Search for the cell housing the specified text and yield its [x, y] center coordinate. 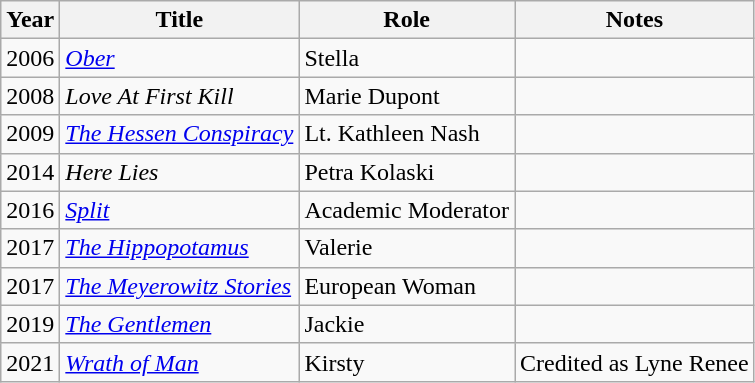
The Hippopotamus [180, 248]
Wrath of Man [180, 362]
The Hessen Conspiracy [180, 134]
2014 [30, 172]
2019 [30, 324]
Role [407, 20]
The Gentlemen [180, 324]
Marie Dupont [407, 96]
Title [180, 20]
2016 [30, 210]
Lt. Kathleen Nash [407, 134]
Split [180, 210]
Year [30, 20]
Jackie [407, 324]
Petra Kolaski [407, 172]
Stella [407, 58]
Notes [634, 20]
2021 [30, 362]
Here Lies [180, 172]
The Meyerowitz Stories [180, 286]
2009 [30, 134]
Kirsty [407, 362]
Ober [180, 58]
2008 [30, 96]
Valerie [407, 248]
2006 [30, 58]
Love At First Kill [180, 96]
European Woman [407, 286]
Academic Moderator [407, 210]
Credited as Lyne Renee [634, 362]
